Locate the cell with the specified text and output its [x, y] center coordinate. 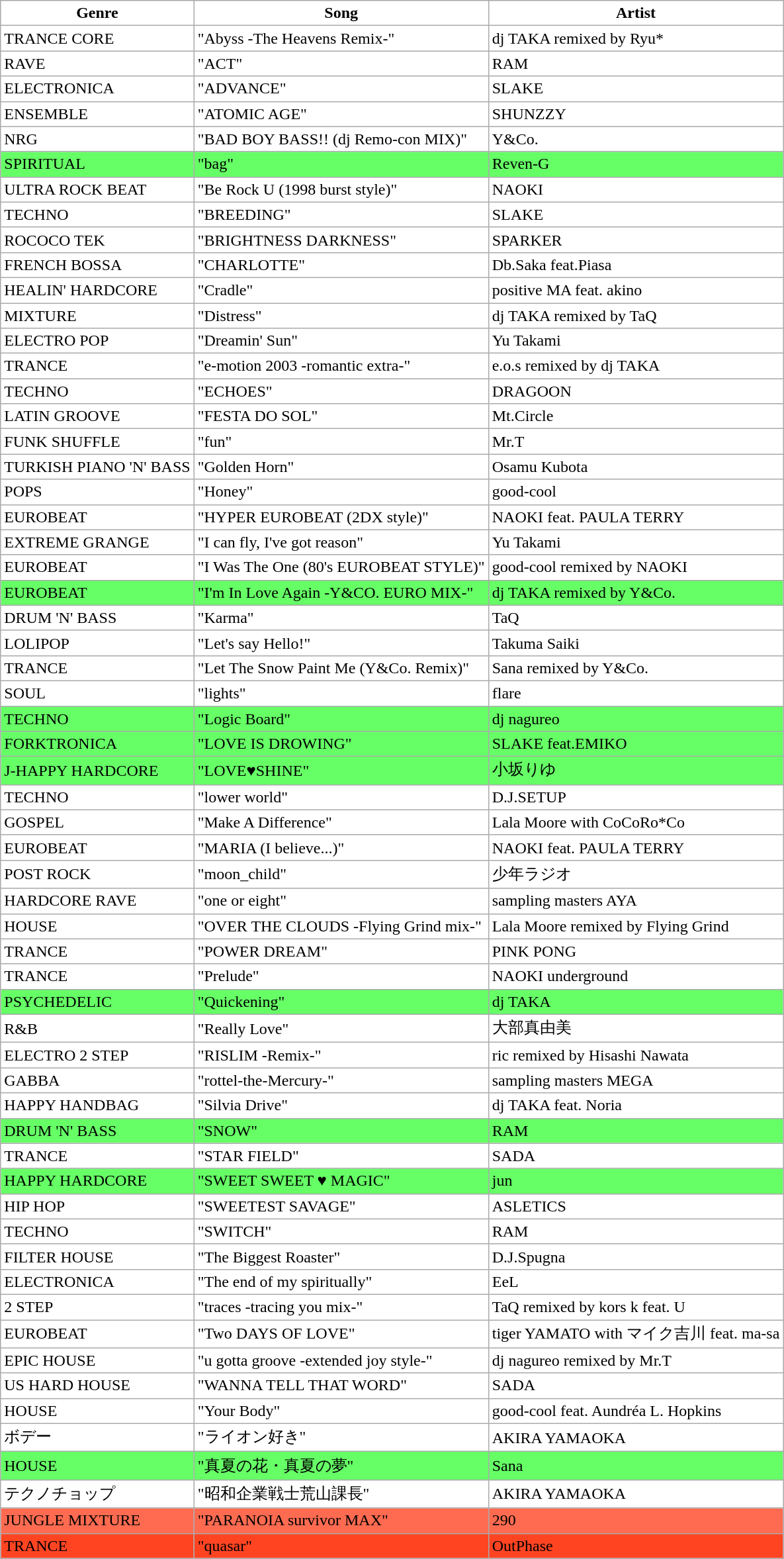
"SWEET SWEET ♥ MAGIC" [341, 1181]
"Distress" [341, 316]
"The Biggest Roaster" [341, 1256]
HEALIN' HARDCORE [97, 290]
"Quickening" [341, 1002]
"FESTA DO SOL" [341, 416]
NAOKI underground [636, 976]
少年ラジオ [636, 874]
HAPPY HANDBAG [97, 1106]
Takuma Saiki [636, 643]
"BAD BOY BASS!! (dj Remo-con MIX)" [341, 139]
小坂りゆ [636, 771]
Lala Moore remixed by Flying Grind [636, 926]
RAVE [97, 64]
Lala Moore with CoCoRo*Co [636, 822]
"Let The Snow Paint Me (Y&Co. Remix)" [341, 668]
J-HAPPY HARDCORE [97, 771]
POST ROCK [97, 874]
"ACT" [341, 64]
"CHARLOTTE" [341, 265]
ボデー [97, 1438]
Mr.T [636, 442]
大部真由美 [636, 1029]
290 [636, 1521]
JUNGLE MIXTURE [97, 1521]
"e-motion 2003 -romantic extra-" [341, 366]
dj TAKA feat. Noria [636, 1106]
"RISLIM -Remix-" [341, 1055]
FUNK SHUFFLE [97, 442]
"ATOMIC AGE" [341, 114]
EPIC HOUSE [97, 1360]
"STAR FIELD" [341, 1156]
tiger YAMATO with マイク吉川 feat. ma-sa [636, 1335]
"Your Body" [341, 1411]
テクノチョップ [97, 1493]
"WANNA TELL THAT WORD" [341, 1386]
"Be Rock U (1998 burst style)" [341, 189]
"rottel-the-Mercury-" [341, 1080]
HIP HOP [97, 1206]
"moon_child" [341, 874]
HAPPY HARDCORE [97, 1181]
Genre [97, 13]
sampling masters AYA [636, 901]
"fun" [341, 442]
jun [636, 1181]
FRENCH BOSSA [97, 265]
PINK PONG [636, 951]
"MARIA (I believe...)" [341, 847]
"lights" [341, 693]
"I'm In Love Again -Y&CO. EURO MIX-" [341, 592]
D.J.Spugna [636, 1256]
NAOKI [636, 189]
"POWER DREAM" [341, 951]
EXTREME GRANGE [97, 542]
"traces -tracing you mix-" [341, 1307]
good-cool remixed by NAOKI [636, 567]
Sana [636, 1466]
DRAGOON [636, 391]
SLAKE feat.EMIKO [636, 744]
"Logic Board" [341, 718]
"bag" [341, 164]
"Karma" [341, 618]
SOUL [97, 693]
"Make A Difference" [341, 822]
sampling masters MEGA [636, 1080]
LOLIPOP [97, 643]
"SNOW" [341, 1131]
positive MA feat. akino [636, 290]
ELECTRO POP [97, 341]
FILTER HOUSE [97, 1256]
LATIN GROOVE [97, 416]
D.J.SETUP [636, 797]
Reven-G [636, 164]
ROCOCO TEK [97, 240]
ric remixed by Hisashi Nawata [636, 1055]
ULTRA ROCK BEAT [97, 189]
SHUNZZY [636, 114]
e.o.s remixed by dj TAKA [636, 366]
POPS [97, 492]
"lower world" [341, 797]
"SWEETEST SAVAGE" [341, 1206]
Y&Co. [636, 139]
"ライオン好き" [341, 1438]
"SWITCH" [341, 1231]
dj nagureo remixed by Mr.T [636, 1360]
dj TAKA remixed by Ryu* [636, 38]
"BRIGHTNESS DARKNESS" [341, 240]
"HYPER EUROBEAT (2DX style)" [341, 517]
R&B [97, 1029]
TURKISH PIANO 'N' BASS [97, 467]
dj TAKA remixed by Y&Co. [636, 592]
Db.Saka feat.Piasa [636, 265]
"OVER THE CLOUDS -Flying Grind mix-" [341, 926]
"Cradle" [341, 290]
"I can fly, I've got reason" [341, 542]
"Dreamin' Sun" [341, 341]
OutPhase [636, 1546]
"PARANOIA survivor MAX" [341, 1521]
"u gotta groove -extended joy style-" [341, 1360]
2 STEP [97, 1307]
"quasar" [341, 1546]
TaQ [636, 618]
EeL [636, 1282]
"Prelude" [341, 976]
TaQ remixed by kors k feat. U [636, 1307]
Sana remixed by Y&Co. [636, 668]
HARDCORE RAVE [97, 901]
Song [341, 13]
dj TAKA [636, 1002]
"LOVE IS DROWING" [341, 744]
"Two DAYS OF LOVE" [341, 1335]
ASLETICS [636, 1206]
"Let's say Hello!" [341, 643]
SPARKER [636, 240]
"真夏の花・真夏の夢" [341, 1466]
Osamu Kubota [636, 467]
US HARD HOUSE [97, 1386]
flare [636, 693]
"LOVE♥SHINE" [341, 771]
ELECTRO 2 STEP [97, 1055]
"Golden Horn" [341, 467]
Artist [636, 13]
"one or eight" [341, 901]
"昭和企業戦士荒山課長" [341, 1493]
"Honey" [341, 492]
"The end of my spiritually" [341, 1282]
MIXTURE [97, 316]
GABBA [97, 1080]
"Silvia Drive" [341, 1106]
GOSPEL [97, 822]
"I Was The One (80's EUROBEAT STYLE)" [341, 567]
NRG [97, 139]
SPIRITUAL [97, 164]
PSYCHEDELIC [97, 1002]
FORKTRONICA [97, 744]
TRANCE CORE [97, 38]
dj TAKA remixed by TaQ [636, 316]
ENSEMBLE [97, 114]
good-cool feat. Aundréa L. Hopkins [636, 1411]
"Abyss -The Heavens Remix-" [341, 38]
dj nagureo [636, 718]
"Really Love" [341, 1029]
Mt.Circle [636, 416]
"ECHOES" [341, 391]
"BREEDING" [341, 214]
"ADVANCE" [341, 89]
good-cool [636, 492]
